Find where the given text appears and provide that cell's center as [x, y] coordinate. 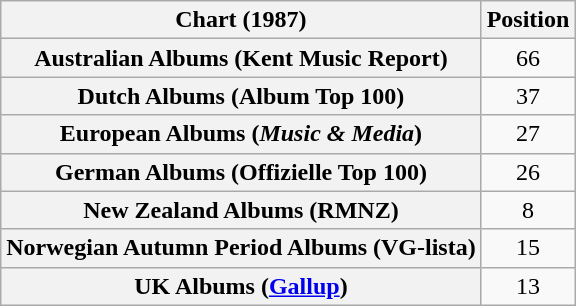
Norwegian Autumn Period Albums (VG-lista) [241, 248]
27 [528, 134]
Dutch Albums (Album Top 100) [241, 96]
37 [528, 96]
13 [528, 286]
66 [528, 58]
8 [528, 210]
Chart (1987) [241, 20]
German Albums (Offizielle Top 100) [241, 172]
New Zealand Albums (RMNZ) [241, 210]
Australian Albums (Kent Music Report) [241, 58]
26 [528, 172]
Position [528, 20]
15 [528, 248]
UK Albums (Gallup) [241, 286]
European Albums (Music & Media) [241, 134]
